Locate the cell with the specified text and output its (x, y) center coordinate. 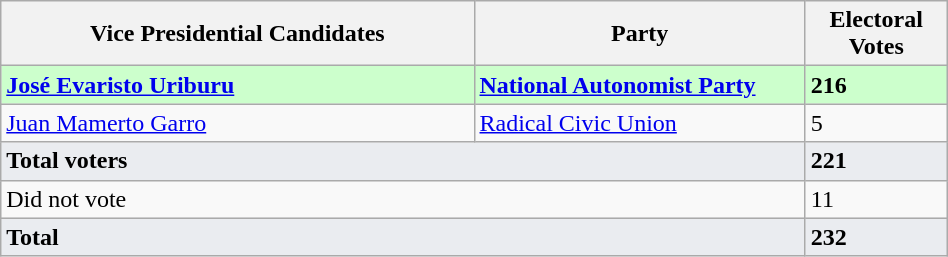
National Autonomist Party (640, 85)
José Evaristo Uriburu (238, 85)
216 (876, 85)
Electoral Votes (876, 34)
232 (876, 237)
Total (404, 237)
Radical Civic Union (640, 123)
Vice Presidential Candidates (238, 34)
5 (876, 123)
Juan Mamerto Garro (238, 123)
221 (876, 161)
Total voters (404, 161)
Did not vote (404, 199)
Party (640, 34)
11 (876, 199)
